Output the (X, Y) coordinate of the center of the cell containing the given text.  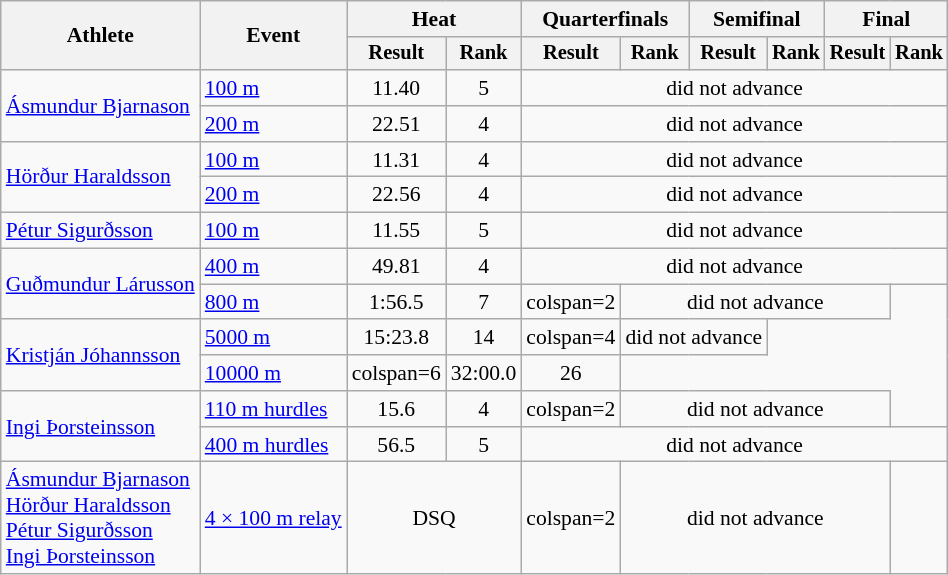
22.56 (396, 195)
Pétur Sigurðsson (100, 231)
Heat (434, 19)
4 × 100 m relay (274, 518)
400 m hurdles (274, 445)
Ásmundur BjarnasonHörður HaraldssonPétur SigurðssonIngi Þorsteinsson (100, 518)
15.6 (396, 409)
Semifinal (757, 19)
colspan=6 (396, 373)
5000 m (274, 338)
22.51 (396, 124)
11.40 (396, 88)
Athlete (100, 36)
15:23.8 (396, 338)
Final (886, 19)
Ingi Þorsteinsson (100, 426)
7 (484, 302)
10000 m (274, 373)
DSQ (434, 518)
Kristján Jóhannsson (100, 356)
26 (570, 373)
56.5 (396, 445)
Guðmundur Lárusson (100, 284)
Ásmundur Bjarnason (100, 106)
Quarterfinals (605, 19)
49.81 (396, 267)
32:00.0 (484, 373)
800 m (274, 302)
11.55 (396, 231)
14 (484, 338)
110 m hurdles (274, 409)
colspan=4 (570, 338)
1:56.5 (396, 302)
400 m (274, 267)
11.31 (396, 160)
Event (274, 36)
Hörður Haraldsson (100, 178)
